Return (X, Y) of the center of cell containing provided text 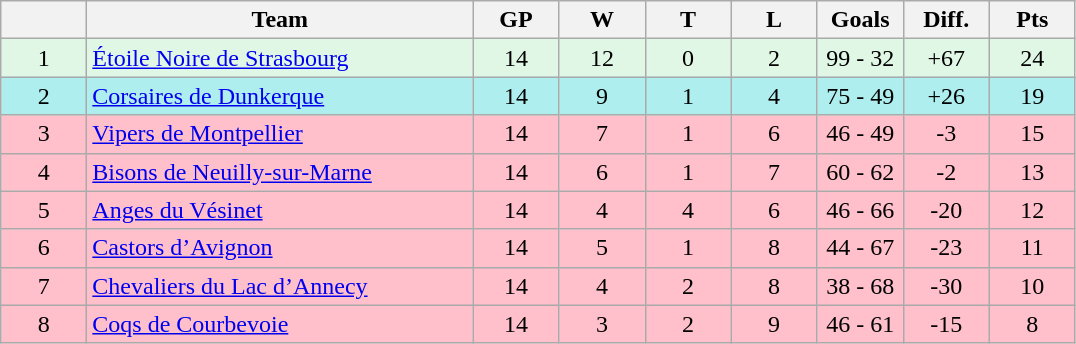
24 (1032, 58)
-3 (946, 134)
15 (1032, 134)
Pts (1032, 20)
W (602, 20)
Goals (860, 20)
19 (1032, 96)
Anges du Vésinet (280, 210)
46 - 61 (860, 324)
-23 (946, 248)
Corsaires de Dunkerque (280, 96)
75 - 49 (860, 96)
-20 (946, 210)
+67 (946, 58)
-2 (946, 172)
Team (280, 20)
Vipers de Montpellier (280, 134)
0 (688, 58)
Castors d’Avignon (280, 248)
Diff. (946, 20)
Coqs de Courbevoie (280, 324)
99 - 32 (860, 58)
GP (516, 20)
10 (1032, 286)
Étoile Noire de Strasbourg (280, 58)
L (774, 20)
46 - 49 (860, 134)
Bisons de Neuilly-sur-Marne (280, 172)
T (688, 20)
44 - 67 (860, 248)
13 (1032, 172)
11 (1032, 248)
-30 (946, 286)
60 - 62 (860, 172)
46 - 66 (860, 210)
38 - 68 (860, 286)
Chevaliers du Lac d’Annecy (280, 286)
-15 (946, 324)
+26 (946, 96)
